Capture the cell that displays the provided text and extract its [X, Y] central coordinate. 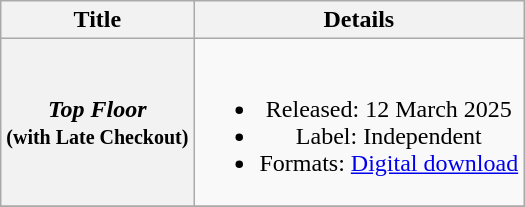
Released: 12 March 2025Label: IndependentFormats: Digital download [359, 122]
Top Floor(with Late Checkout) [98, 122]
Title [98, 20]
Details [359, 20]
